For the text-containing cell, return its midpoint in (x, y) coordinate format. 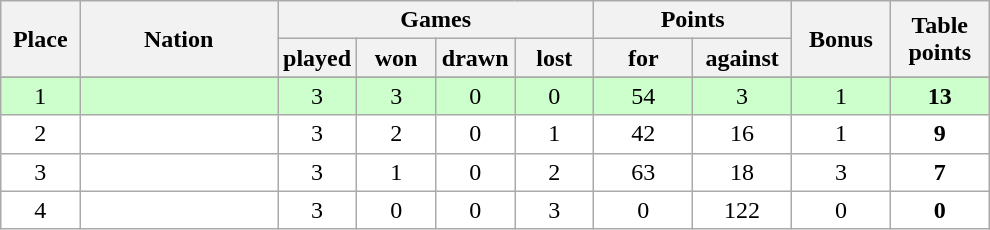
Place (40, 39)
9 (940, 134)
7 (940, 172)
42 (644, 134)
Nation (179, 39)
Bonus (842, 39)
4 (40, 210)
16 (742, 134)
played (318, 58)
13 (940, 96)
won (396, 58)
against (742, 58)
drawn (476, 58)
54 (644, 96)
for (644, 58)
18 (742, 172)
63 (644, 172)
Tablepoints (940, 39)
lost (554, 58)
Games (436, 20)
Points (693, 20)
122 (742, 210)
